Extract the [X, Y] coordinate from the center of the cell holding the provided text.  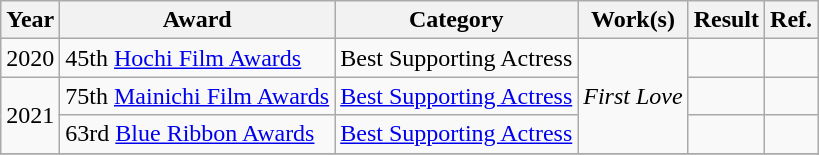
75th Mainichi Film Awards [198, 96]
Category [456, 20]
2021 [30, 115]
Work(s) [633, 20]
Result [726, 20]
Year [30, 20]
Award [198, 20]
63rd Blue Ribbon Awards [198, 134]
2020 [30, 58]
First Love [633, 96]
Ref. [792, 20]
45th Hochi Film Awards [198, 58]
